Output the [X, Y] coordinate of the center of the cell containing the given text.  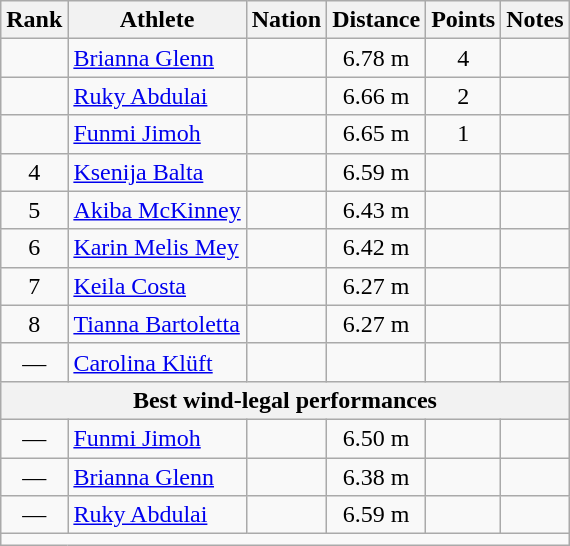
Points [464, 20]
Nation [286, 20]
Rank [34, 20]
6.42 m [376, 248]
Keila Costa [157, 286]
Best wind-legal performances [285, 400]
8 [34, 324]
6.43 m [376, 210]
6 [34, 248]
6.65 m [376, 134]
Akiba McKinney [157, 210]
7 [34, 286]
Ksenija Balta [157, 172]
Karin Melis Mey [157, 248]
Athlete [157, 20]
2 [464, 96]
Carolina Klüft [157, 362]
6.78 m [376, 58]
6.66 m [376, 96]
Distance [376, 20]
1 [464, 134]
6.50 m [376, 438]
Tianna Bartoletta [157, 324]
6.38 m [376, 477]
Notes [535, 20]
5 [34, 210]
